Identify which cell holds the provided text, then report its [X, Y] central coordinate. 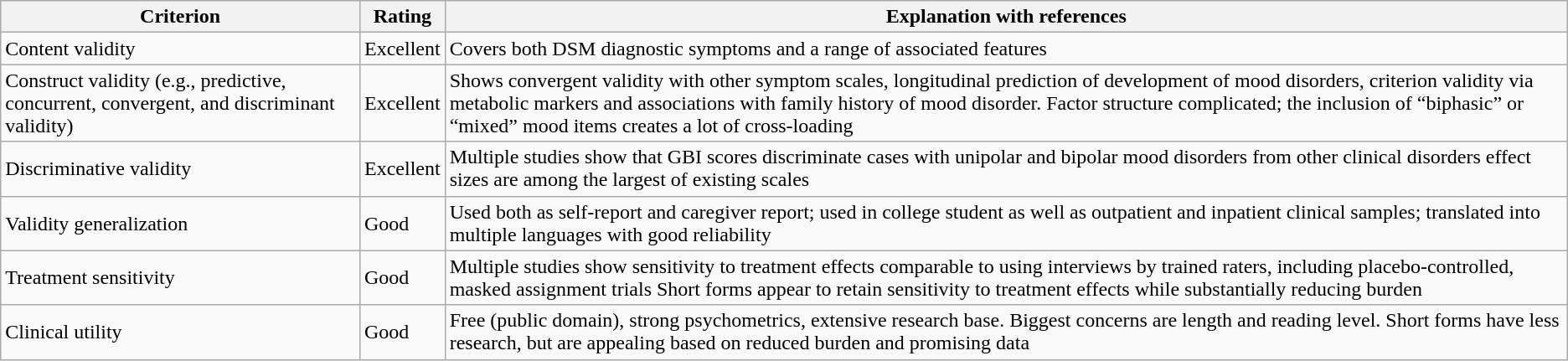
Construct validity (e.g., predictive, concurrent, convergent, and discriminant validity) [181, 103]
Covers both DSM diagnostic symptoms and a range of associated features [1006, 49]
Clinical utility [181, 332]
Criterion [181, 17]
Discriminative validity [181, 169]
Content validity [181, 49]
Validity generalization [181, 223]
Rating [402, 17]
Treatment sensitivity [181, 278]
Explanation with references [1006, 17]
